Identify which cell holds the provided text, then report its [X, Y] central coordinate. 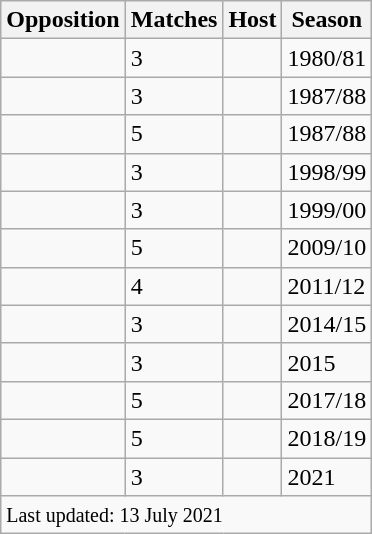
1998/99 [327, 172]
Opposition [63, 20]
2018/19 [327, 438]
1999/00 [327, 210]
Matches [174, 20]
2011/12 [327, 286]
Last updated: 13 July 2021 [186, 515]
2015 [327, 362]
1980/81 [327, 58]
2009/10 [327, 248]
2014/15 [327, 324]
4 [174, 286]
2021 [327, 477]
2017/18 [327, 400]
Host [252, 20]
Season [327, 20]
